Find where the given text appears and provide that cell's center as (x, y) coordinate. 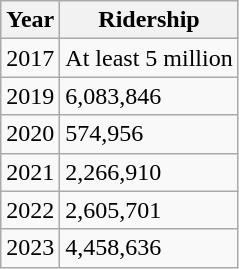
2,266,910 (149, 172)
2022 (30, 210)
At least 5 million (149, 58)
2,605,701 (149, 210)
6,083,846 (149, 96)
574,956 (149, 134)
2020 (30, 134)
2017 (30, 58)
2019 (30, 96)
2021 (30, 172)
Year (30, 20)
Ridership (149, 20)
2023 (30, 248)
4,458,636 (149, 248)
